Search for the cell housing the specified text and yield its [X, Y] center coordinate. 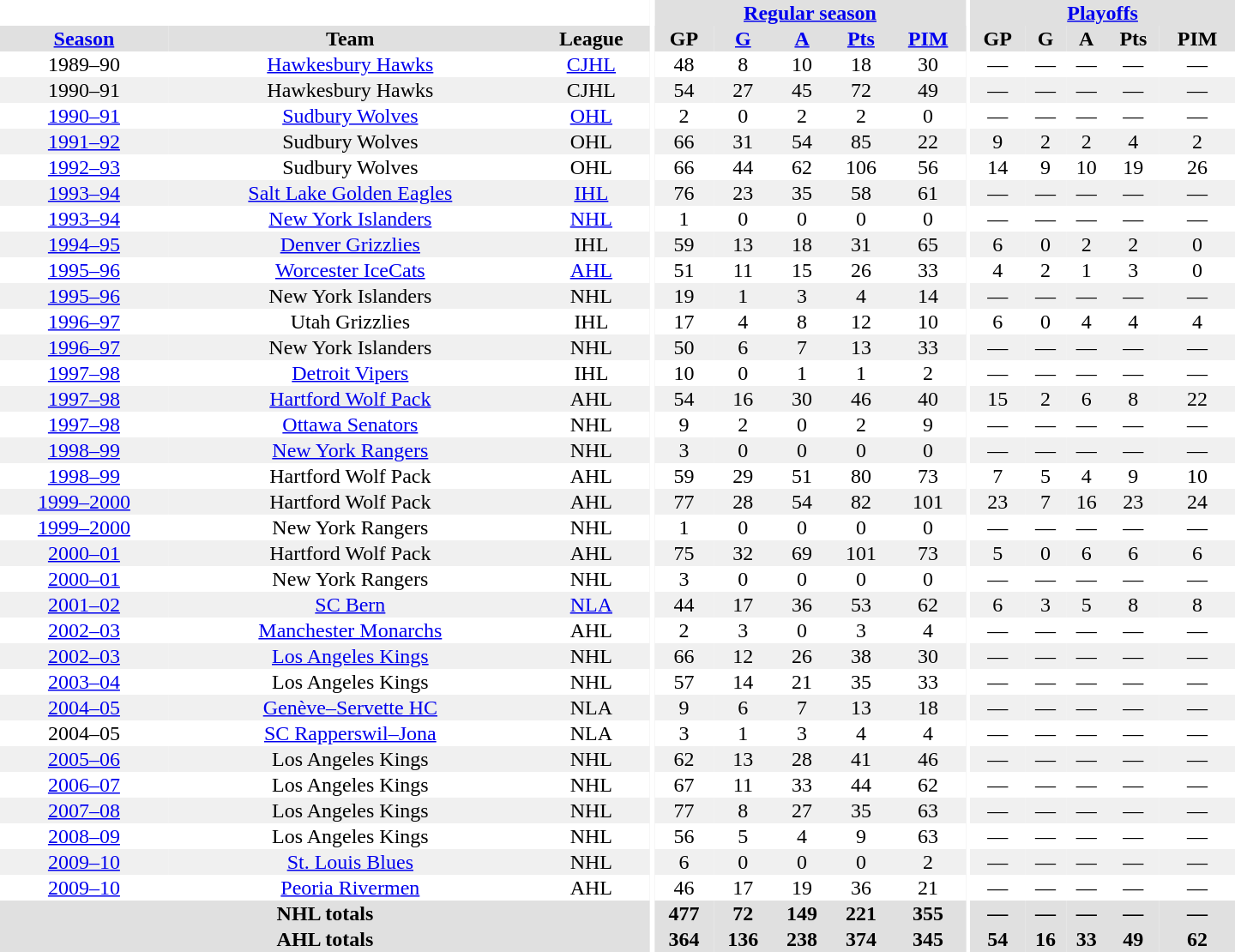
38 [861, 656]
Worcester IceCats [350, 270]
75 [684, 553]
Detroit Vipers [350, 373]
League [592, 39]
1994–95 [84, 244]
61 [928, 193]
2003–04 [84, 682]
65 [928, 244]
40 [928, 399]
2006–07 [84, 785]
238 [803, 939]
Salt Lake Golden Eagles [350, 193]
Genève–Servette HC [350, 708]
1991–92 [84, 142]
AHL totals [325, 939]
53 [861, 605]
106 [861, 167]
Season [84, 39]
136 [743, 939]
57 [684, 682]
355 [928, 913]
76 [684, 193]
Ottawa Senators [350, 425]
45 [803, 90]
SC Bern [350, 605]
221 [861, 913]
2005–06 [84, 759]
Denver Grizzlies [350, 244]
364 [684, 939]
2007–08 [84, 810]
58 [861, 193]
82 [861, 502]
St. Louis Blues [350, 862]
Team [350, 39]
Manchester Monarchs [350, 630]
85 [861, 142]
345 [928, 939]
149 [803, 913]
Utah Grizzlies [350, 322]
80 [861, 476]
1989–90 [84, 64]
Peoria Rivermen [350, 888]
29 [743, 476]
41 [861, 759]
1992–93 [84, 167]
Regular season [810, 13]
2008–09 [84, 836]
SC Rapperswil–Jona [350, 733]
67 [684, 785]
374 [861, 939]
32 [743, 553]
NHL totals [325, 913]
48 [684, 64]
50 [684, 347]
Playoffs [1103, 13]
477 [684, 913]
69 [803, 553]
24 [1197, 502]
2001–02 [84, 605]
